Find where the given text appears and provide that cell's center as (X, Y) coordinate. 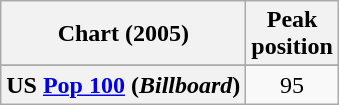
Peakposition (292, 34)
US Pop 100 (Billboard) (124, 85)
Chart (2005) (124, 34)
95 (292, 85)
